Capture the cell that displays the provided text and extract its [x, y] central coordinate. 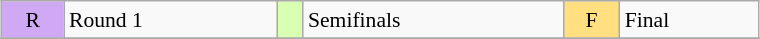
Final [690, 20]
F [591, 20]
Semifinals [434, 20]
Round 1 [170, 20]
R [33, 20]
